Return (x, y) of the center of cell containing provided text 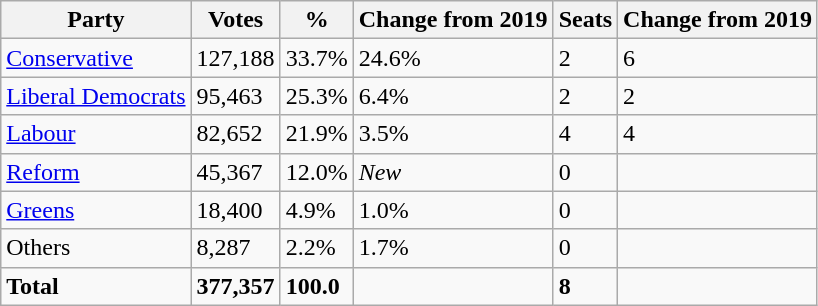
24.6% (453, 58)
12.0% (316, 172)
4.9% (316, 210)
Total (96, 286)
21.9% (316, 134)
33.7% (316, 58)
82,652 (236, 134)
45,367 (236, 172)
100.0 (316, 286)
6.4% (453, 96)
Reform (96, 172)
3.5% (453, 134)
127,188 (236, 58)
8 (585, 286)
25.3% (316, 96)
Party (96, 20)
Liberal Democrats (96, 96)
Conservative (96, 58)
1.0% (453, 210)
Greens (96, 210)
Votes (236, 20)
2.2% (316, 248)
6 (718, 58)
Others (96, 248)
Seats (585, 20)
Labour (96, 134)
8,287 (236, 248)
377,357 (236, 286)
18,400 (236, 210)
95,463 (236, 96)
1.7% (453, 248)
% (316, 20)
New (453, 172)
